Extract the (x, y) coordinate from the center of the cell holding the provided text.  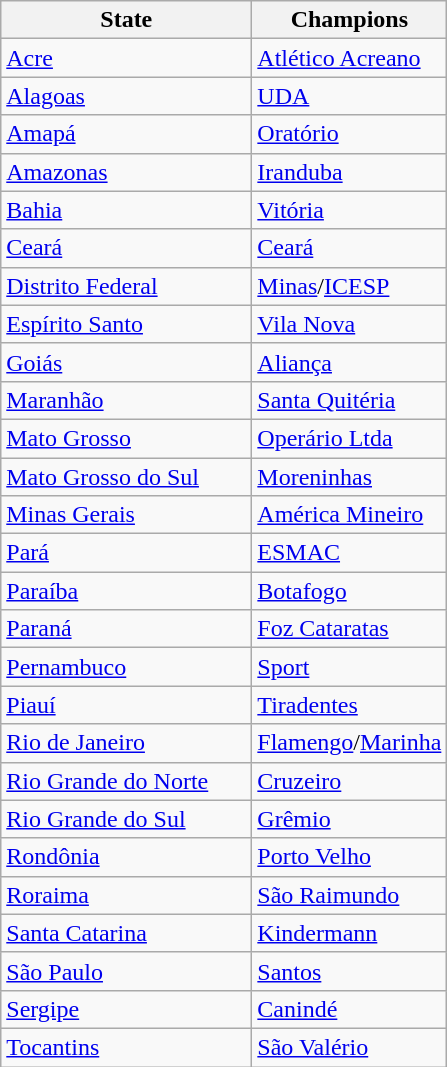
Rio de Janeiro (126, 743)
Rio Grande do Sul (126, 819)
State (126, 20)
Bahia (126, 210)
Paraná (126, 629)
Goiás (126, 362)
Canindé (350, 1009)
Minas/ICESP (350, 286)
Tiradentes (350, 705)
Atlético Acreano (350, 58)
Rondônia (126, 857)
ESMAC (350, 553)
Santa Quitéria (350, 400)
Botafogo (350, 591)
Sport (350, 667)
Tocantins (126, 1047)
Espírito Santo (126, 324)
Oratório (350, 134)
Grêmio (350, 819)
Flamengo/Marinha (350, 743)
Pará (126, 553)
Vitória (350, 210)
Santa Catarina (126, 933)
Amapá (126, 134)
São Raimundo (350, 895)
Moreninhas (350, 477)
Kindermann (350, 933)
Aliança (350, 362)
Champions (350, 20)
Vila Nova (350, 324)
Porto Velho (350, 857)
Iranduba (350, 172)
Mato Grosso (126, 438)
Rio Grande do Norte (126, 781)
Pernambuco (126, 667)
Operário Ltda (350, 438)
São Paulo (126, 971)
Foz Cataratas (350, 629)
Maranhão (126, 400)
América Mineiro (350, 515)
Distrito Federal (126, 286)
São Valério (350, 1047)
Alagoas (126, 96)
Amazonas (126, 172)
Paraíba (126, 591)
Mato Grosso do Sul (126, 477)
Minas Gerais (126, 515)
Roraima (126, 895)
Santos (350, 971)
UDA (350, 96)
Sergipe (126, 1009)
Acre (126, 58)
Piauí (126, 705)
Cruzeiro (350, 781)
